Find where the given text appears and provide that cell's center as (X, Y) coordinate. 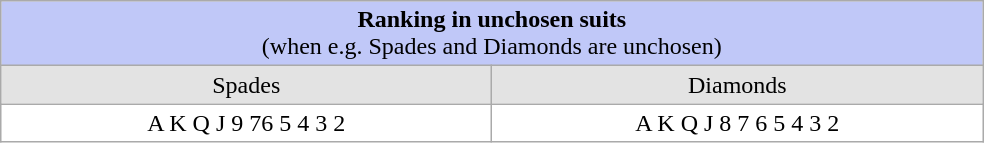
A K Q J 8 7 6 5 4 3 2 (738, 123)
Ranking in unchosen suits(when e.g. Spades and Diamonds are unchosen) (492, 34)
Diamonds (738, 85)
A K Q J 9 76 5 4 3 2 (246, 123)
Spades (246, 85)
